Capture the cell that displays the provided text and extract its [x, y] central coordinate. 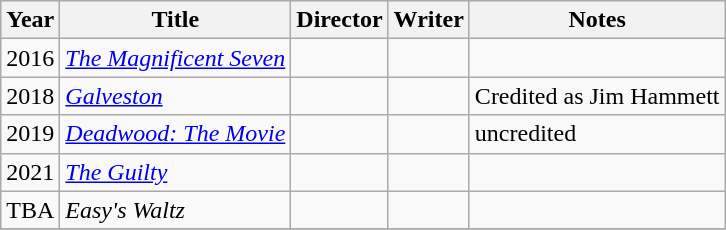
2021 [30, 172]
Notes [597, 20]
2019 [30, 134]
uncredited [597, 134]
2016 [30, 58]
The Magnificent Seven [176, 58]
Director [340, 20]
The Guilty [176, 172]
Writer [428, 20]
Galveston [176, 96]
Title [176, 20]
Easy's Waltz [176, 210]
TBA [30, 210]
Deadwood: The Movie [176, 134]
2018 [30, 96]
Credited as Jim Hammett [597, 96]
Year [30, 20]
